Output the (x, y) coordinate of the center of the cell containing the given text.  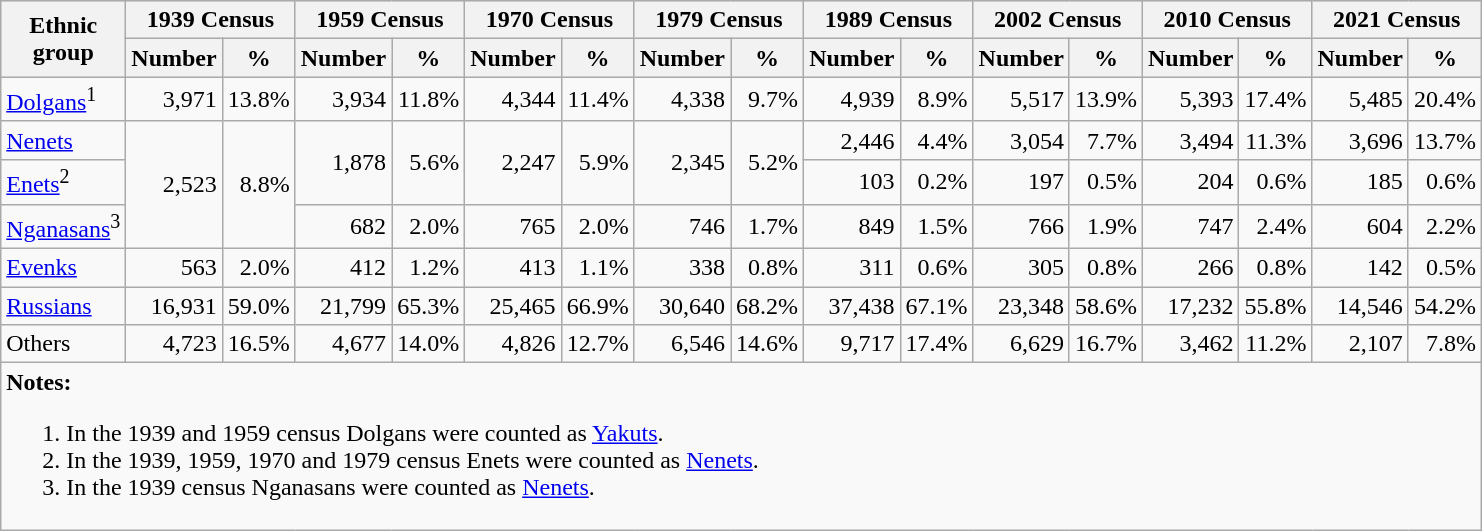
2,247 (513, 162)
21,799 (343, 306)
1.2% (428, 268)
1.7% (768, 226)
413 (513, 268)
8.9% (936, 100)
Nganasans3 (64, 226)
11.4% (598, 100)
1.5% (936, 226)
765 (513, 226)
5.6% (428, 162)
16,931 (174, 306)
25,465 (513, 306)
311 (852, 268)
13.7% (1444, 140)
4,723 (174, 344)
13.9% (1106, 100)
3,696 (1360, 140)
14.6% (768, 344)
6,629 (1021, 344)
2.4% (1276, 226)
16.5% (258, 344)
59.0% (258, 306)
266 (1191, 268)
1,878 (343, 162)
Others (64, 344)
5.9% (598, 162)
5,393 (1191, 100)
6,546 (682, 344)
604 (1360, 226)
37,438 (852, 306)
142 (1360, 268)
55.8% (1276, 306)
9.7% (768, 100)
7.7% (1106, 140)
103 (852, 182)
2021 Census (1396, 20)
54.2% (1444, 306)
3,054 (1021, 140)
67.1% (936, 306)
682 (343, 226)
4,344 (513, 100)
3,494 (1191, 140)
2,107 (1360, 344)
4.4% (936, 140)
3,462 (1191, 344)
766 (1021, 226)
7.8% (1444, 344)
5.2% (768, 162)
305 (1021, 268)
185 (1360, 182)
1989 Census (888, 20)
11.8% (428, 100)
Evenks (64, 268)
9,717 (852, 344)
2010 Census (1228, 20)
1979 Census (718, 20)
0.2% (936, 182)
30,640 (682, 306)
2,446 (852, 140)
23,348 (1021, 306)
3,934 (343, 100)
16.7% (1106, 344)
1.9% (1106, 226)
4,939 (852, 100)
2,523 (174, 184)
11.3% (1276, 140)
17,232 (1191, 306)
20.4% (1444, 100)
746 (682, 226)
14,546 (1360, 306)
747 (1191, 226)
Dolgans1 (64, 100)
12.7% (598, 344)
68.2% (768, 306)
65.3% (428, 306)
11.2% (1276, 344)
4,826 (513, 344)
2.2% (1444, 226)
13.8% (258, 100)
3,971 (174, 100)
2002 Census (1058, 20)
1959 Census (380, 20)
14.0% (428, 344)
338 (682, 268)
Enets2 (64, 182)
204 (1191, 182)
4,677 (343, 344)
1939 Census (210, 20)
Nenets (64, 140)
849 (852, 226)
1970 Census (550, 20)
8.8% (258, 184)
66.9% (598, 306)
5,517 (1021, 100)
2,345 (682, 162)
197 (1021, 182)
412 (343, 268)
Ethnicgroup (64, 39)
563 (174, 268)
58.6% (1106, 306)
1.1% (598, 268)
Russians (64, 306)
4,338 (682, 100)
5,485 (1360, 100)
